For the text-containing cell, return its midpoint in [x, y] coordinate format. 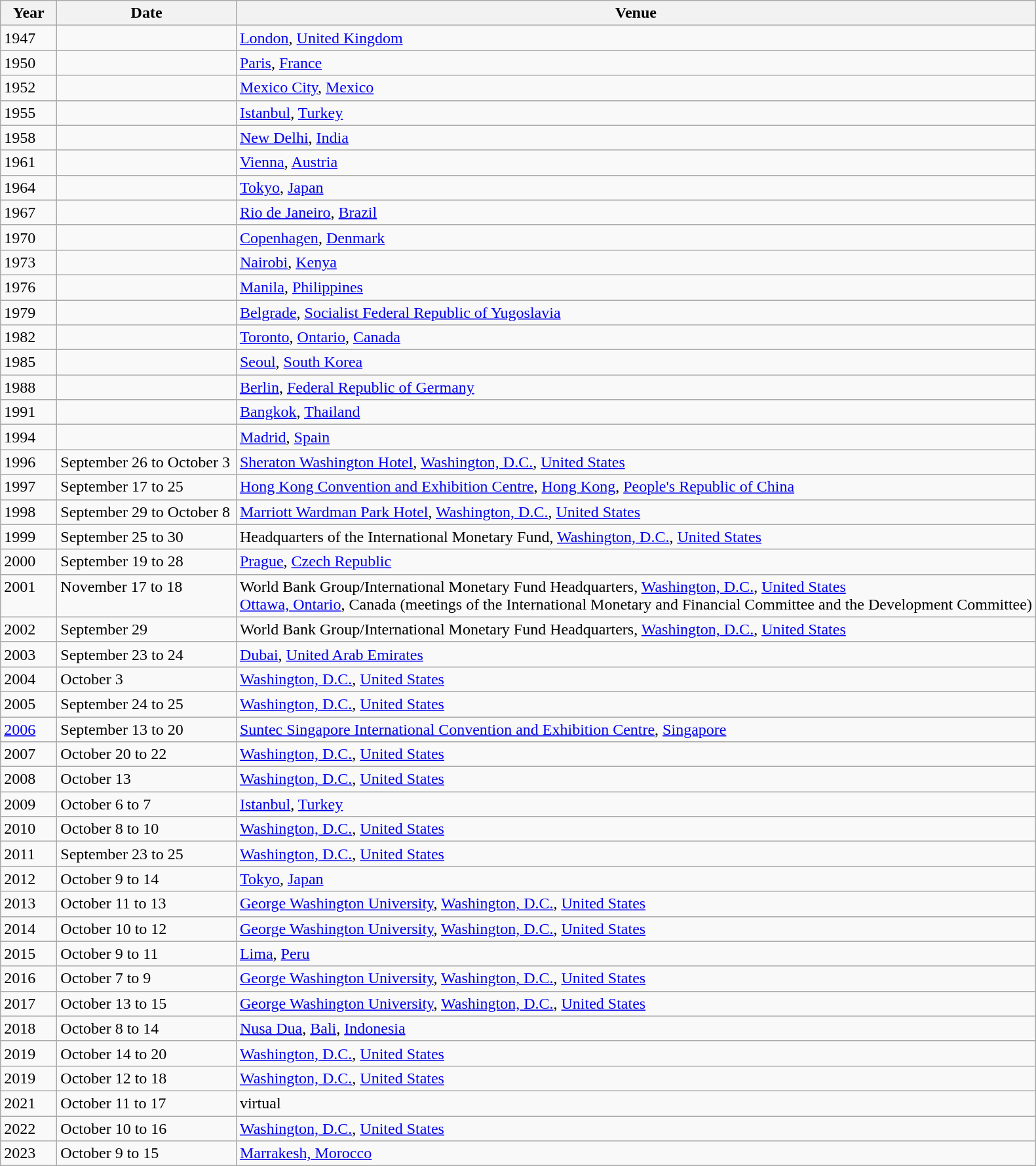
October 20 to 22 [147, 754]
October 9 to 11 [147, 954]
2018 [29, 1028]
2010 [29, 829]
1997 [29, 487]
2000 [29, 562]
Hong Kong Convention and Exhibition Centre, Hong Kong, People's Republic of China [636, 487]
2004 [29, 679]
October 6 to 7 [147, 804]
October 11 to 17 [147, 1103]
2008 [29, 779]
Date [147, 13]
2003 [29, 654]
1970 [29, 237]
1998 [29, 512]
1952 [29, 88]
London, United Kingdom [636, 38]
Seoul, South Korea [636, 362]
2014 [29, 929]
1988 [29, 387]
September 19 to 28 [147, 562]
2016 [29, 979]
Suntec Singapore International Convention and Exhibition Centre, Singapore [636, 729]
1964 [29, 187]
Paris, France [636, 63]
October 9 to 14 [147, 879]
September 24 to 25 [147, 704]
September 23 to 24 [147, 654]
Mexico City, Mexico [636, 88]
November 17 to 18 [147, 595]
October 13 to 15 [147, 1003]
September 29 [147, 629]
1947 [29, 38]
Prague, Czech Republic [636, 562]
Lima, Peru [636, 954]
October 8 to 14 [147, 1028]
1996 [29, 462]
Year [29, 13]
1967 [29, 212]
Rio de Janeiro, Brazil [636, 212]
Marrakesh, Morocco [636, 1154]
2013 [29, 904]
virtual [636, 1103]
September 13 to 20 [147, 729]
2017 [29, 1003]
September 23 to 25 [147, 854]
Madrid, Spain [636, 437]
Sheraton Washington Hotel, Washington, D.C., United States [636, 462]
Manila, Philippines [636, 287]
Dubai, United Arab Emirates [636, 654]
October 14 to 20 [147, 1053]
September 17 to 25 [147, 487]
1979 [29, 313]
September 29 to October 8 [147, 512]
2021 [29, 1103]
October 13 [147, 779]
Copenhagen, Denmark [636, 237]
2015 [29, 954]
New Delhi, India [636, 138]
October 3 [147, 679]
Belgrade, Socialist Federal Republic of Yugoslavia [636, 313]
1985 [29, 362]
1958 [29, 138]
Bangkok, Thailand [636, 412]
October 12 to 18 [147, 1078]
October 8 to 10 [147, 829]
2012 [29, 879]
2022 [29, 1128]
Headquarters of the International Monetary Fund, Washington, D.C., United States [636, 537]
2023 [29, 1154]
1973 [29, 262]
2002 [29, 629]
1961 [29, 163]
2001 [29, 595]
October 7 to 9 [147, 979]
2009 [29, 804]
September 26 to October 3 [147, 462]
1955 [29, 113]
October 10 to 12 [147, 929]
1950 [29, 63]
September 25 to 30 [147, 537]
Marriott Wardman Park Hotel, Washington, D.C., United States [636, 512]
October 9 to 15 [147, 1154]
1991 [29, 412]
Vienna, Austria [636, 163]
1976 [29, 287]
Berlin, Federal Republic of Germany [636, 387]
2005 [29, 704]
World Bank Group/International Monetary Fund Headquarters, Washington, D.C., United States [636, 629]
Venue [636, 13]
2011 [29, 854]
October 10 to 16 [147, 1128]
2006 [29, 729]
October 11 to 13 [147, 904]
1982 [29, 338]
Toronto, Ontario, Canada [636, 338]
Nairobi, Kenya [636, 262]
1999 [29, 537]
2007 [29, 754]
Nusa Dua, Bali, Indonesia [636, 1028]
1994 [29, 437]
